Extract the [x, y] coordinate from the center of the cell holding the provided text.  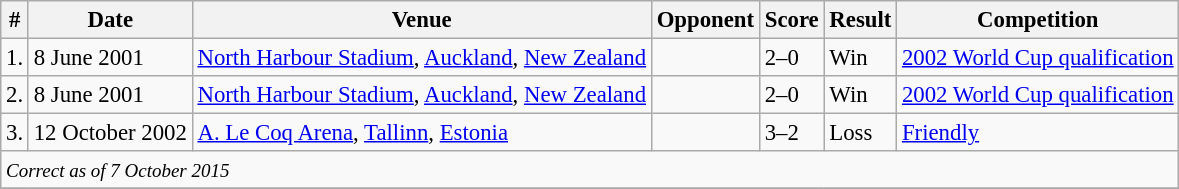
Opponent [705, 20]
Date [110, 20]
Correct as of 7 October 2015 [590, 170]
3–2 [792, 133]
Venue [422, 20]
Result [860, 20]
1. [15, 58]
Loss [860, 133]
A. Le Coq Arena, Tallinn, Estonia [422, 133]
Score [792, 20]
Competition [1038, 20]
2. [15, 95]
Friendly [1038, 133]
3. [15, 133]
12 October 2002 [110, 133]
# [15, 20]
